Identify which cell holds the provided text, then report its (x, y) central coordinate. 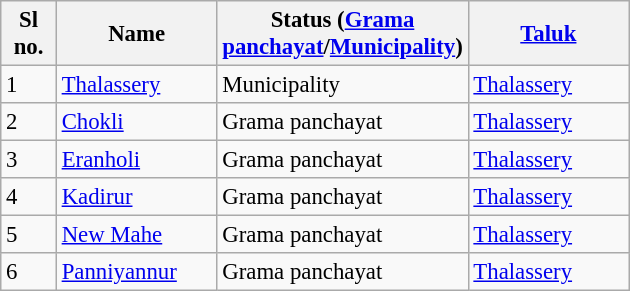
Sl no. (29, 34)
2 (29, 122)
Status (Grama panchayat/Municipality) (342, 34)
Kadirur (136, 197)
Municipality (342, 85)
Taluk (548, 34)
5 (29, 235)
1 (29, 85)
3 (29, 160)
Chokli (136, 122)
4 (29, 197)
Name (136, 34)
Eranholi (136, 160)
New Mahe (136, 235)
